For the text-containing cell, return its midpoint in (X, Y) coordinate format. 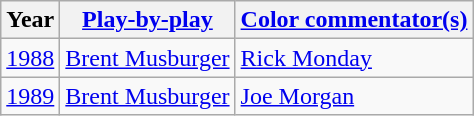
Rick Monday (354, 58)
Year (30, 20)
Play-by-play (148, 20)
1988 (30, 58)
Color commentator(s) (354, 20)
1989 (30, 96)
Joe Morgan (354, 96)
